Identify which cell holds the provided text, then report its (X, Y) central coordinate. 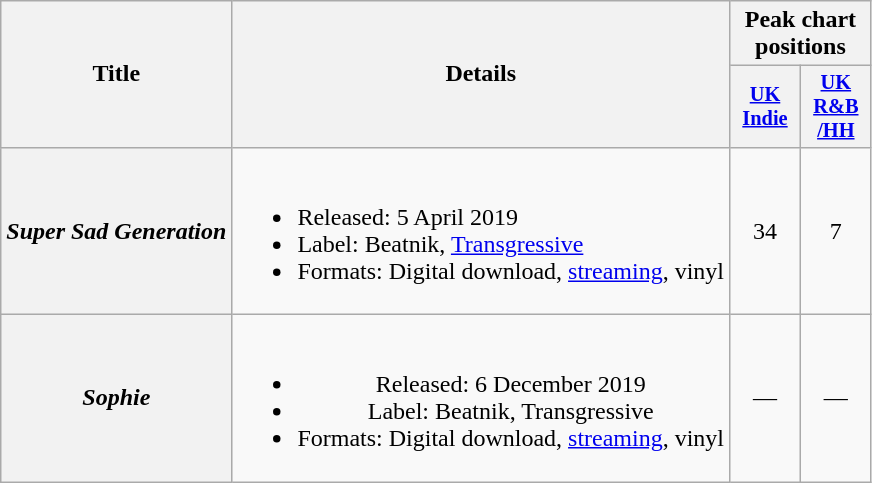
UKIndie (766, 107)
Peak chart positions (801, 34)
Title (116, 74)
Released: 6 December 2019Label: Beatnik, TransgressiveFormats: Digital download, streaming, vinyl (481, 398)
Released: 5 April 2019Label: Beatnik, TransgressiveFormats: Digital download, streaming, vinyl (481, 230)
UKR&B/HH (836, 107)
Super Sad Generation (116, 230)
Sophie (116, 398)
7 (836, 230)
34 (766, 230)
Details (481, 74)
